Determine the (X, Y) coordinate at the center of the cell enclosing the given text.  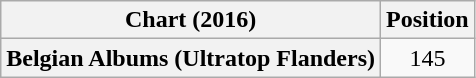
Position (428, 20)
Belgian Albums (Ultratop Flanders) (191, 58)
Chart (2016) (191, 20)
145 (428, 58)
